Search for the cell housing the specified text and yield its [X, Y] center coordinate. 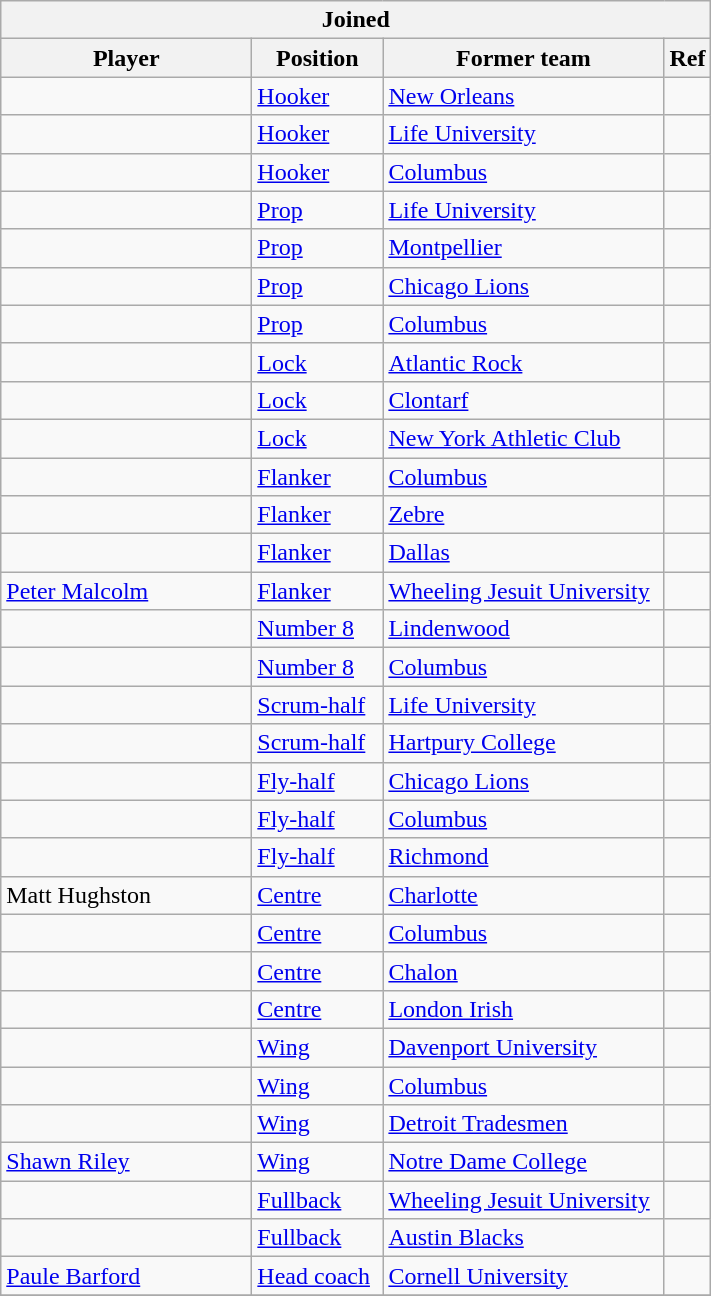
Zebre [524, 515]
Lindenwood [524, 629]
London Irish [524, 1009]
Austin Blacks [524, 1238]
Hartpury College [524, 743]
New Orleans [524, 96]
Atlantic Rock [524, 362]
Paule Barford [126, 1276]
Shawn Riley [126, 1162]
Joined [356, 20]
Clontarf [524, 400]
Matt Hughston [126, 895]
Detroit Tradesmen [524, 1124]
Notre Dame College [524, 1162]
Ref [688, 58]
Davenport University [524, 1047]
Chalon [524, 971]
Dallas [524, 553]
Richmond [524, 857]
Cornell University [524, 1276]
Position [318, 58]
New York Athletic Club [524, 438]
Montpellier [524, 248]
Peter Malcolm [126, 591]
Charlotte [524, 895]
Former team [524, 58]
Head coach [318, 1276]
Player [126, 58]
